Return (X, Y) of the center of cell containing provided text 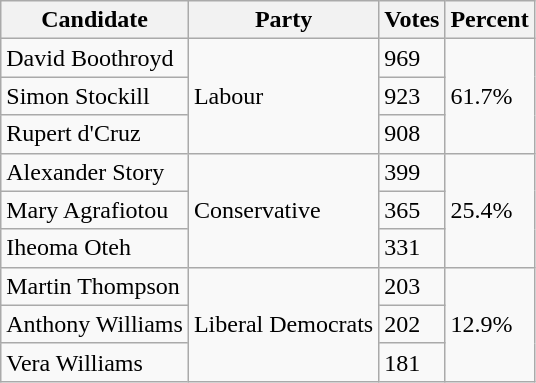
Votes (412, 20)
908 (412, 134)
Mary Agrafiotou (95, 210)
Candidate (95, 20)
Vera Williams (95, 362)
12.9% (490, 324)
Labour (283, 96)
David Boothroyd (95, 58)
202 (412, 324)
Party (283, 20)
25.4% (490, 210)
Martin Thompson (95, 286)
Anthony Williams (95, 324)
181 (412, 362)
923 (412, 96)
331 (412, 248)
Simon Stockill (95, 96)
Liberal Democrats (283, 324)
399 (412, 172)
61.7% (490, 96)
Conservative (283, 210)
Alexander Story (95, 172)
Iheoma Oteh (95, 248)
Percent (490, 20)
Rupert d'Cruz (95, 134)
969 (412, 58)
365 (412, 210)
203 (412, 286)
